Capture the cell that displays the provided text and extract its (x, y) central coordinate. 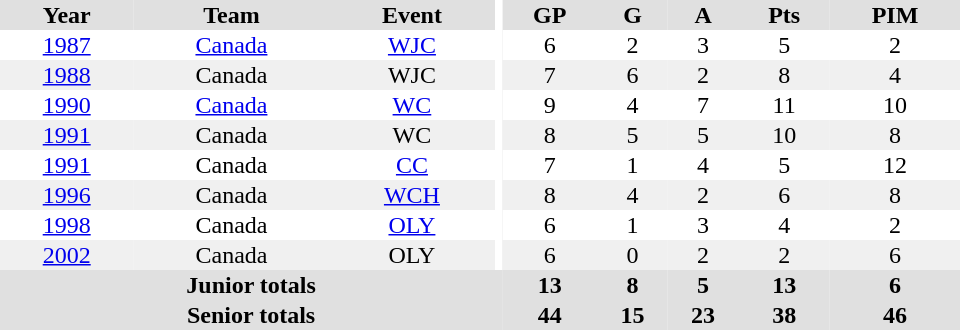
44 (550, 315)
9 (550, 105)
Year (66, 15)
0 (632, 255)
WCH (412, 195)
46 (895, 315)
11 (784, 105)
Pts (784, 15)
A (704, 15)
Senior totals (251, 315)
Junior totals (251, 285)
1987 (66, 45)
23 (704, 315)
1990 (66, 105)
1996 (66, 195)
PIM (895, 15)
G (632, 15)
2002 (66, 255)
Team (231, 15)
GP (550, 15)
CC (412, 165)
Event (412, 15)
15 (632, 315)
12 (895, 165)
1998 (66, 225)
38 (784, 315)
1988 (66, 75)
